Determine the [x, y] coordinate at the center of the cell enclosing the given text.  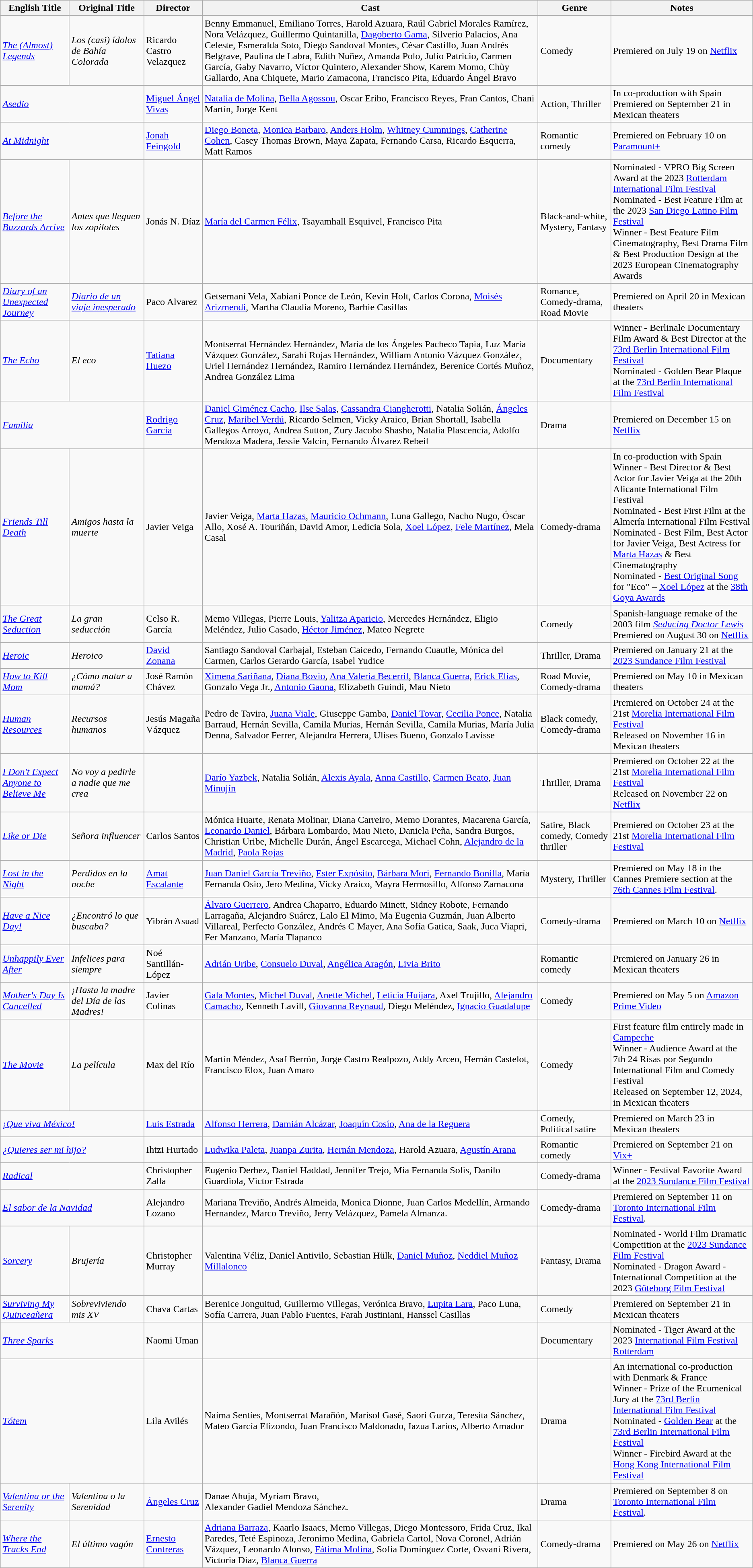
Tótem [72, 1421]
¿Encontró lo que buscaba? [107, 921]
Señora influencer [107, 836]
Christopher Murray [173, 1261]
Familia [72, 425]
Santiago Sandoval Carbajal, Esteban Caicedo, Fernando Cuautle, Mónica del Carmen, Carlos Gerardo García, Isabel Yudice [370, 655]
Recursos humanos [107, 724]
Premiered on May 18 in the Cannes Premiere section at the 76th Cannes Film Festival. [681, 879]
The Echo [35, 361]
Alfonso Herrera, Damián Alcázar, Joaquín Cosío, Ana de la Reguera [370, 1123]
Nominated - Tiger Award at the 2023 International Film Festival Rotterdam [681, 1340]
Chava Cartas [173, 1308]
Brujería [107, 1261]
Darío Yazbek, Natalia Solián, Alexis Ayala, Anna Castillo, Carmen Beato, Juan Minujín [370, 783]
Danae Ahuja, Myriam Bravo,Alexander Gadiel Mendoza Sánchez. [370, 1502]
Romance, Comedy-drama, Road Movie [574, 302]
Comedy, Political satire [574, 1123]
Martín Méndez, Asaf Berrón, Jorge Castro Realpozo, Addy Arceo, Hernán Castelot, Francisco Elox, Juan Amaro [370, 1065]
Eugenio Derbez, Daniel Haddad, Jennifer Trejo, Mia Fernanda Solis, Danilo Guardiola, Víctor Estrada [370, 1176]
Infelices para siempre [107, 964]
Alejandro Lozano [173, 1207]
Premiered on October 22 at the 21st Morelia International Film FestivalReleased on November 22 on Netflix [681, 783]
Three Sparks [72, 1340]
Have a Nice Day! [35, 921]
Diario de un viaje inesperado [107, 302]
Unhappily Ever After [35, 964]
Natalia de Molina, Bella Agossou, Oscar Eribo, Francisco Reyes, Fran Cantos, Chani Martín, Jorge Kent [370, 104]
Luis Estrada [173, 1123]
Premiered on May 10 in Mexican theaters [681, 682]
Mother's Day Is Cancelled [35, 1001]
Premiered on May 5 on Amazon Prime Video [681, 1001]
Premiered on October 23 at the 21st Morelia International Film Festival [681, 836]
Cast [370, 8]
Berenice Jonguitud, Guillermo Villegas, Verónica Bravo, Lupita Lara, Paco Luna, Sofía Carrera, Juan Pablo Fuentes, Farah Justiniani, Hanssel Casillas [370, 1308]
Valentina or the Serenity [35, 1502]
Max del Río [173, 1065]
Premiered on September 21 in Mexican theaters [681, 1308]
¡Que viva México! [72, 1123]
El sabor de la Navidad [72, 1207]
English Title [35, 8]
Valentina o la Serenidad [107, 1502]
Noé Santillán-López [173, 964]
Premiered on March 10 on Netflix [681, 921]
Amigos hasta la muerte [107, 527]
Premiered on December 15 on Netflix [681, 425]
Jonah Feingold [173, 141]
No voy a pedirle a nadie que me crea [107, 783]
Sobreviviendo mis XV [107, 1308]
Tatiana Huezo [173, 361]
Paco Alvarez [173, 302]
Javier Colinas [173, 1001]
Before the Buzzards Arrive [35, 221]
Action, Thriller [574, 104]
Diary of an Unexpected Journey [35, 302]
How to Kill Mom [35, 682]
Ximena Sariñana, Diana Bovio, Ana Valeria Becerril, Blanca Guerra, Erick Elías, Gonzalo Vega Jr., Antonio Gaona, Elizabeth Guindi, Mau Nieto [370, 682]
El eco [107, 361]
Ludwika Paleta, Juanpa Zurita, Hernán Mendoza, Harold Azuara, Agustín Arana [370, 1150]
Rodrigo García [173, 425]
In co-production with SpainPremiered on September 21 in Mexican theaters [681, 104]
Jesús Magaña Vázquez [173, 724]
Surviving My Quinceañera [35, 1308]
Friends Till Death [35, 527]
Premiered on July 19 on Netflix [681, 51]
Javier Veiga [173, 527]
Notes [681, 8]
Sorcery [35, 1261]
Premiered on May 26 on Netflix [681, 1544]
Premiered on April 20 in Mexican theaters [681, 302]
The Movie [35, 1065]
¿Cómo matar a mamá? [107, 682]
Mariana Treviño, Andrés Almeida, Monica Dionne, Juan Carlos Medellín, Armando Hernandez, Marco Treviño, Jerry Velázquez, Pamela Almanza. [370, 1207]
Spanish-language remake of the 2003 film Seducing Doctor LewisPremiered on August 30 on Netflix [681, 624]
Mystery, Thriller [574, 879]
I Don't Expect Anyone to Believe Me [35, 783]
Naomi Uman [173, 1340]
¡Hasta la madre del Día de las Madres! [107, 1001]
Miguel Ángel Vivas [173, 104]
El último vagón [107, 1544]
Christopher Zalla [173, 1176]
Memo Villegas, Pierre Louis, Yalitza Aparicio, Mercedes Hernández, Eligio Meléndez, Julio Casado, Héctor Jiménez, Mateo Negrete [370, 624]
Amat Escalante [173, 879]
Lost in the Night [35, 879]
Director [173, 8]
Winner - Festival Favorite Award at the 2023 Sundance Film Festival [681, 1176]
Like or Die [35, 836]
Ángeles Cruz [173, 1502]
Antes que lleguen los zopilotes [107, 221]
Ernesto Contreras [173, 1544]
Yibrán Asuad [173, 921]
Getsemaní Vela, Xabiani Ponce de León, Kevin Holt, Carlos Corona, Moisés Arizmendi, Martha Claudia Moreno, Barbie Casillas [370, 302]
Lila Avilés [173, 1421]
Los (casi) ídolos de Bahía Colorada [107, 51]
Satire, Black comedy, Comedy thriller [574, 836]
Valentina Véliz, Daniel Antivilo, Sebastian Hülk, Daniel Muñoz, Neddiel Muñoz Millalonco [370, 1261]
Ihtzi Hurtado [173, 1150]
Premiered on September 8 on Toronto International Film Festival. [681, 1502]
Carlos Santos [173, 836]
Black-and-white, Mystery, Fantasy [574, 221]
Jonás N. Díaz [173, 221]
At Midnight [72, 141]
Radical [72, 1176]
La gran seducción [107, 624]
David Zonana [173, 655]
¿Quieres ser mi hijo? [72, 1150]
Adrián Uribe, Consuelo Duval, Angélica Aragón, Livia Brito [370, 964]
Premiered on September 21 on Vix+ [681, 1150]
Fantasy, Drama [574, 1261]
Where the Tracks End [35, 1544]
The Great Seduction [35, 624]
Original Title [107, 8]
Premiered on January 21 at the 2023 Sundance Film Festival [681, 655]
Premiered on September 11 on Toronto International Film Festival. [681, 1207]
Road Movie, Comedy-drama [574, 682]
Celso R. García [173, 624]
Premiered on January 26 in Mexican theaters [681, 964]
Human Resources [35, 724]
Premiered on October 24 at the 21st Morelia International Film FestivalReleased on November 16 in Mexican theaters [681, 724]
Premiered on February 10 on Paramount+ [681, 141]
Heroic [35, 655]
Perdidos en la noche [107, 879]
Black comedy, Comedy-drama [574, 724]
Asedio [72, 104]
María del Carmen Félix, Tsayamhall Esquivel, Francisco Pita [370, 221]
José Ramón Chávez [173, 682]
The (Almost) Legends [35, 51]
Ricardo Castro Velazquez [173, 51]
Premiered on March 23 in Mexican theaters [681, 1123]
Heroico [107, 655]
Genre [574, 8]
La película [107, 1065]
